Pinpoint the cell where the given text exists, returning its (x, y) midpoint coordinate. 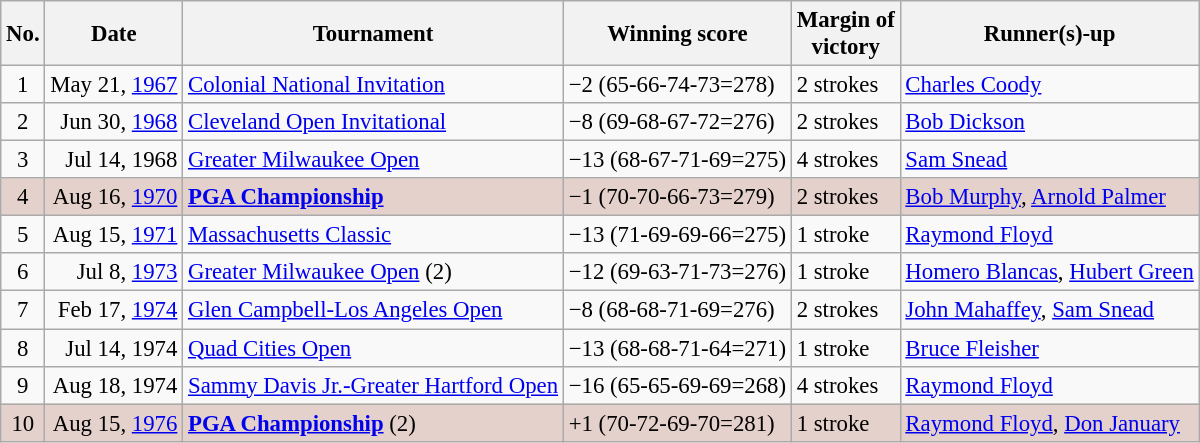
Bob Murphy, Arnold Palmer (1050, 197)
Aug 15, 1971 (114, 235)
Charles Coody (1050, 85)
Aug 18, 1974 (114, 385)
Glen Campbell-Los Angeles Open (374, 310)
Bruce Fleisher (1050, 348)
Winning score (677, 34)
−16 (65-65-69-69=268) (677, 385)
Jul 14, 1974 (114, 348)
−8 (69-68-67-72=276) (677, 122)
−13 (68-68-71-64=271) (677, 348)
PGA Championship (2) (374, 423)
Feb 17, 1974 (114, 310)
Quad Cities Open (374, 348)
1 (23, 85)
8 (23, 348)
PGA Championship (374, 197)
Aug 15, 1976 (114, 423)
Aug 16, 1970 (114, 197)
Runner(s)-up (1050, 34)
Homero Blancas, Hubert Green (1050, 273)
No. (23, 34)
Bob Dickson (1050, 122)
−8 (68-68-71-69=276) (677, 310)
−13 (71-69-69-66=275) (677, 235)
Margin ofvictory (846, 34)
10 (23, 423)
Jun 30, 1968 (114, 122)
May 21, 1967 (114, 85)
Cleveland Open Invitational (374, 122)
John Mahaffey, Sam Snead (1050, 310)
+1 (70-72-69-70=281) (677, 423)
3 (23, 160)
Tournament (374, 34)
4 (23, 197)
7 (23, 310)
Colonial National Invitation (374, 85)
5 (23, 235)
6 (23, 273)
Sammy Davis Jr.-Greater Hartford Open (374, 385)
Greater Milwaukee Open (2) (374, 273)
2 (23, 122)
−13 (68-67-71-69=275) (677, 160)
Jul 14, 1968 (114, 160)
9 (23, 385)
−12 (69-63-71-73=276) (677, 273)
Massachusetts Classic (374, 235)
−1 (70-70-66-73=279) (677, 197)
Greater Milwaukee Open (374, 160)
Raymond Floyd, Don January (1050, 423)
−2 (65-66-74-73=278) (677, 85)
Sam Snead (1050, 160)
Date (114, 34)
Jul 8, 1973 (114, 273)
